Detect which cell encompasses the target text, then output its [x, y] center coordinate. 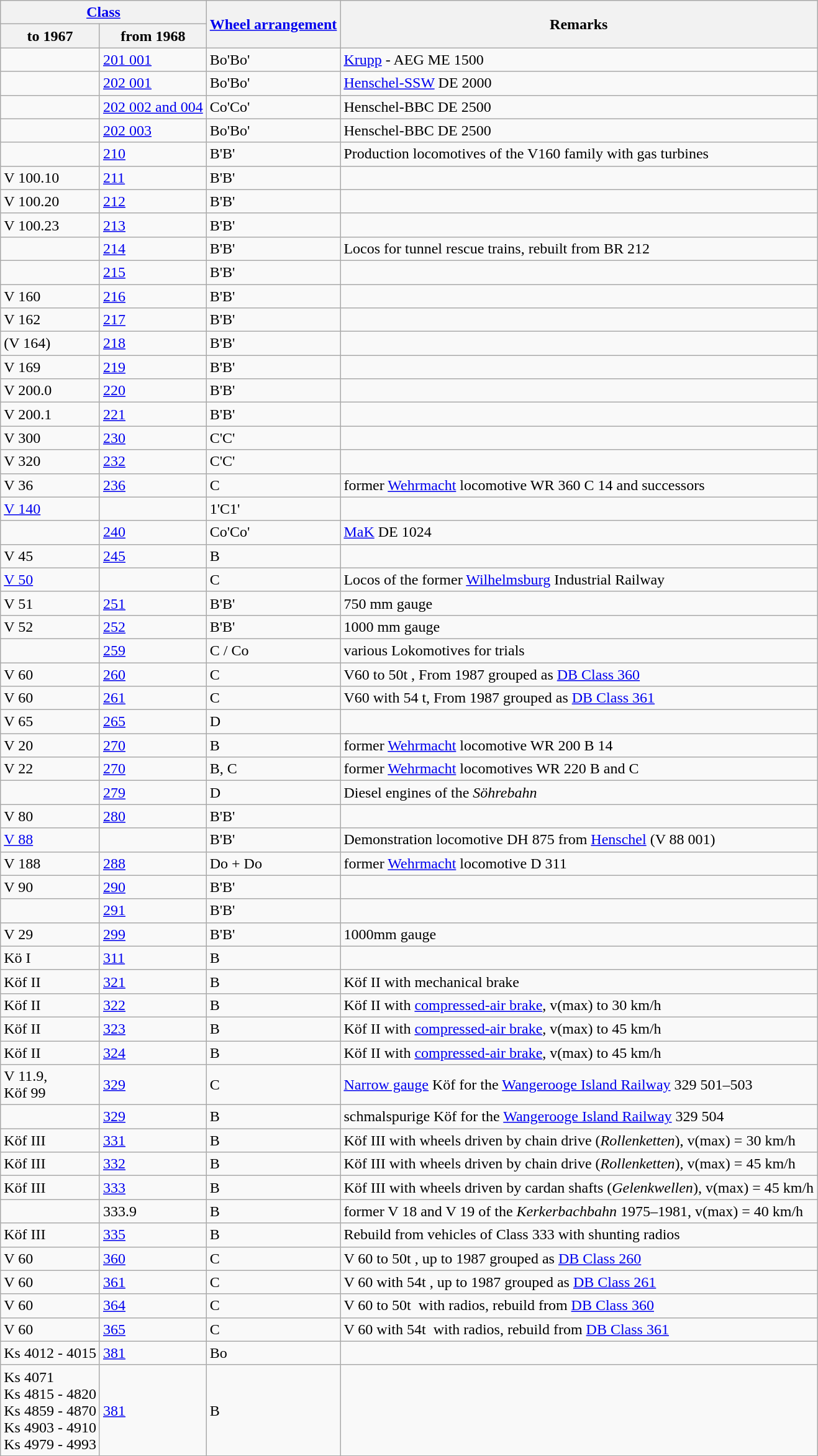
323 [153, 1029]
V 20 [50, 745]
335 [153, 1235]
290 [153, 887]
Köf III with wheels driven by chain drive (Rollenketten), v(max) = 45 km/h [579, 1164]
311 [153, 958]
Köf II with mechanical brake [579, 981]
Bo [273, 1353]
V 50 [50, 580]
V 65 [50, 722]
Köf II with compressed-air brake, v(max) to 30 km/h [579, 1005]
232 [153, 462]
Rebuild from vehicles of Class 333 with shunting radios [579, 1235]
Locos for tunnel rescue trains, rebuilt from BR 212 [579, 248]
V 100.20 [50, 201]
V 160 [50, 296]
202 002 and 004 [153, 107]
Production locomotives of the V160 family with gas turbines [579, 154]
from 1968 [153, 36]
V 320 [50, 462]
Locos of the former Wilhelmsburg Industrial Railway [579, 580]
201 001 [153, 60]
361 [153, 1282]
265 [153, 722]
B, C [273, 769]
213 [153, 225]
245 [153, 556]
Ks 4012 - 4015 [50, 1353]
Remarks [579, 24]
V 88 [50, 840]
360 [153, 1258]
V 169 [50, 367]
V 162 [50, 320]
260 [153, 674]
321 [153, 981]
291 [153, 911]
1000mm gauge [579, 934]
schmalspurige Köf for the Wangerooge Island Railway 329 504 [579, 1117]
332 [153, 1164]
331 [153, 1140]
various Lokomotives for trials [579, 650]
252 [153, 627]
(V 164) [50, 344]
V60 to 50t , From 1987 grouped as DB Class 360 [579, 674]
V 200.0 [50, 391]
V 188 [50, 863]
Wheel arrangement [273, 24]
V 100.23 [50, 225]
former Wehrmacht locomotives WR 220 B and C [579, 769]
1'C1' [273, 509]
202 003 [153, 130]
322 [153, 1005]
365 [153, 1329]
750 mm gauge [579, 603]
V 60 to 50t , up to 1987 grouped as DB Class 260 [579, 1258]
240 [153, 532]
V 60 to 50t with radios, rebuild from DB Class 360 [579, 1306]
218 [153, 344]
V 300 [50, 438]
V 80 [50, 816]
215 [153, 272]
251 [153, 603]
former Wehrmacht locomotive D 311 [579, 863]
1000 mm gauge [579, 627]
V 52 [50, 627]
Kö I [50, 958]
299 [153, 934]
V 100.10 [50, 178]
216 [153, 296]
280 [153, 816]
219 [153, 367]
V60 with 54 t, From 1987 grouped as DB Class 361 [579, 698]
Henschel-SSW DE 2000 [579, 83]
364 [153, 1306]
Ks 4071 Ks 4815 - 4820 Ks 4859 - 4870 Ks 4903 - 4910 Ks 4979 - 4993 [50, 1410]
221 [153, 414]
212 [153, 201]
259 [153, 650]
288 [153, 863]
210 [153, 154]
MaK DE 1024 [579, 532]
Class [103, 12]
Narrow gauge Köf for the Wangerooge Island Railway 329 501–503 [579, 1085]
former Wehrmacht locomotive WR 360 C 14 and successors [579, 485]
211 [153, 178]
279 [153, 793]
Do + Do [273, 863]
V 36 [50, 485]
V 11.9, Köf 99 [50, 1085]
V 140 [50, 509]
236 [153, 485]
V 51 [50, 603]
V 22 [50, 769]
V 60 with 54t with radios, rebuild from DB Class 361 [579, 1329]
Demonstration locomotive DH 875 from Henschel (V 88 001) [579, 840]
333.9 [153, 1211]
Diesel engines of the Söhrebahn [579, 793]
V 200.1 [50, 414]
V 60 with 54t , up to 1987 grouped as DB Class 261 [579, 1282]
217 [153, 320]
333 [153, 1188]
220 [153, 391]
C / Co [273, 650]
Köf III with wheels driven by cardan shafts (Gelenkwellen), v(max) = 45 km/h [579, 1188]
V 45 [50, 556]
Köf III with wheels driven by chain drive (Rollenketten), v(max) = 30 km/h [579, 1140]
V 90 [50, 887]
Krupp - AEG ME 1500 [579, 60]
former V 18 and V 19 of the Kerkerbachbahn 1975–1981, v(max) = 40 km/h [579, 1211]
324 [153, 1053]
V 29 [50, 934]
former Wehrmacht locomotive WR 200 B 14 [579, 745]
202 001 [153, 83]
214 [153, 248]
to 1967 [50, 36]
261 [153, 698]
230 [153, 438]
